From the cell containing the given text, extract its center point as (x, y) coordinate. 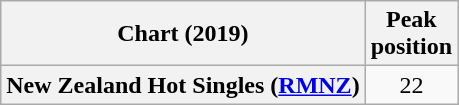
22 (411, 85)
Peakposition (411, 34)
New Zealand Hot Singles (RMNZ) (183, 85)
Chart (2019) (183, 34)
